Identify which cell holds the provided text, then report its (X, Y) central coordinate. 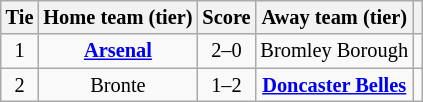
2 (20, 85)
Tie (20, 17)
Away team (tier) (334, 17)
Doncaster Belles (334, 85)
Home team (tier) (118, 17)
1–2 (226, 85)
Score (226, 17)
2–0 (226, 51)
Bronte (118, 85)
Arsenal (118, 51)
Bromley Borough (334, 51)
1 (20, 51)
